Detect which cell encompasses the target text, then output its (x, y) center coordinate. 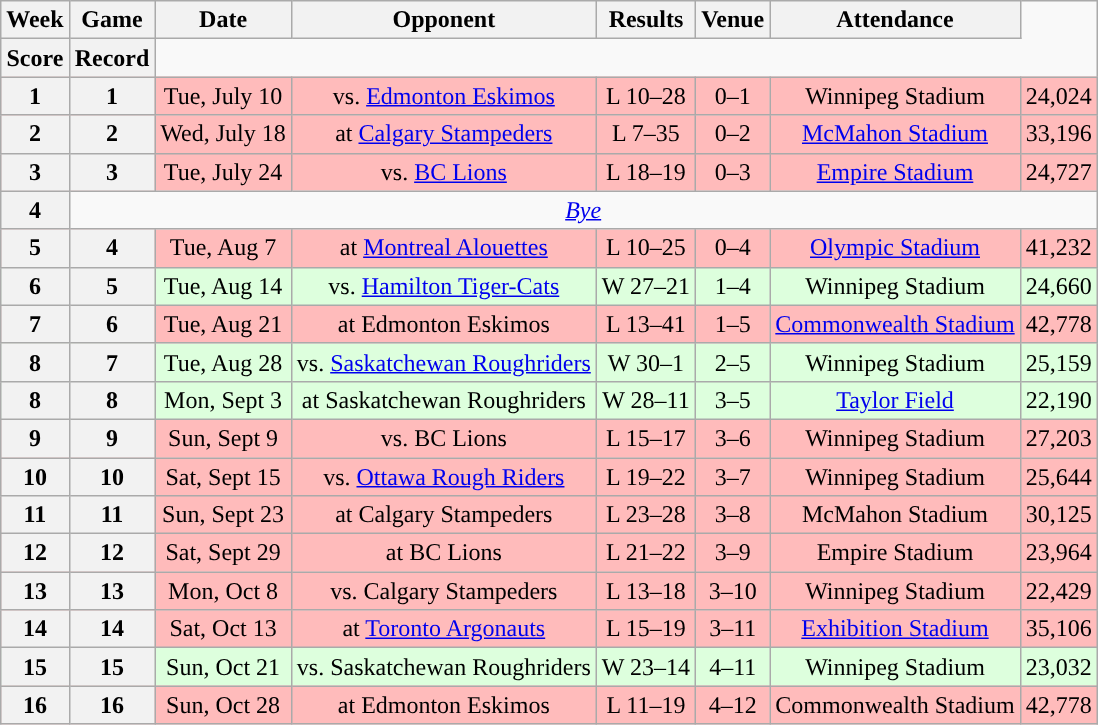
23,032 (1058, 667)
3–9 (733, 553)
Taylor Field (895, 400)
Results (646, 20)
4–12 (733, 705)
0–4 (733, 248)
24,660 (1058, 286)
24,024 (1058, 96)
Wed, July 18 (223, 134)
Sun, Sept 9 (223, 438)
22,429 (1058, 591)
L 13–18 (646, 591)
Mon, Sept 3 (223, 400)
L 15–17 (646, 438)
Sun, Oct 21 (223, 667)
Tue, Aug 7 (223, 248)
L 7–35 (646, 134)
vs. Calgary Stampeders (444, 591)
35,106 (1058, 629)
Tue, Aug 14 (223, 286)
vs. Ottawa Rough Riders (444, 477)
W 30–1 (646, 362)
25,644 (1058, 477)
vs. Edmonton Eskimos (444, 96)
Tue, Aug 28 (223, 362)
L 18–19 (646, 172)
Sat, Oct 13 (223, 629)
at Toronto Argonauts (444, 629)
Opponent (444, 20)
3–7 (733, 477)
23,964 (1058, 553)
0–1 (733, 96)
vs. Hamilton Tiger-Cats (444, 286)
Sat, Sept 15 (223, 477)
3–5 (733, 400)
Tue, July 24 (223, 172)
Sun, Oct 28 (223, 705)
Attendance (895, 20)
Sun, Sept 23 (223, 515)
30,125 (1058, 515)
3–8 (733, 515)
Tue, July 10 (223, 96)
at Saskatchewan Roughriders (444, 400)
Exhibition Stadium (895, 629)
L 11–19 (646, 705)
W 23–14 (646, 667)
22,190 (1058, 400)
0–2 (733, 134)
Sat, Sept 29 (223, 553)
3–11 (733, 629)
at Montreal Alouettes (444, 248)
Game (112, 20)
L 21–22 (646, 553)
L 15–19 (646, 629)
W 27–21 (646, 286)
Mon, Oct 8 (223, 591)
3–6 (733, 438)
L 10–28 (646, 96)
4–11 (733, 667)
Bye (583, 210)
Record (112, 58)
Olympic Stadium (895, 248)
L 10–25 (646, 248)
at BC Lions (444, 553)
33,196 (1058, 134)
L 13–41 (646, 324)
Week (35, 20)
3–10 (733, 591)
2–5 (733, 362)
27,203 (1058, 438)
Tue, Aug 21 (223, 324)
0–3 (733, 172)
1–5 (733, 324)
Date (223, 20)
L 23–28 (646, 515)
L 19–22 (646, 477)
Venue (733, 20)
W 28–11 (646, 400)
25,159 (1058, 362)
1–4 (733, 286)
Score (35, 58)
41,232 (1058, 248)
24,727 (1058, 172)
